Scan for the cell matching the given text and deliver its (x, y) coordinate at center. 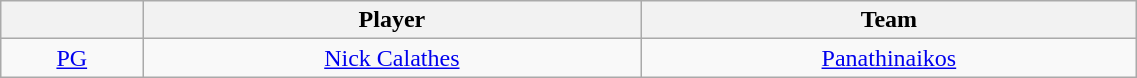
Panathinaikos (889, 58)
Player (392, 20)
Nick Calathes (392, 58)
PG (72, 58)
Team (889, 20)
